Find where the given text appears and provide that cell's center as (X, Y) coordinate. 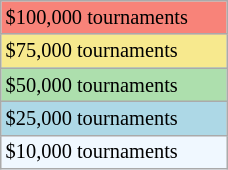
$75,000 tournaments (114, 51)
$10,000 tournaments (114, 152)
$50,000 tournaments (114, 85)
$100,000 tournaments (114, 17)
$25,000 tournaments (114, 118)
